Identify which cell holds the provided text, then report its (X, Y) central coordinate. 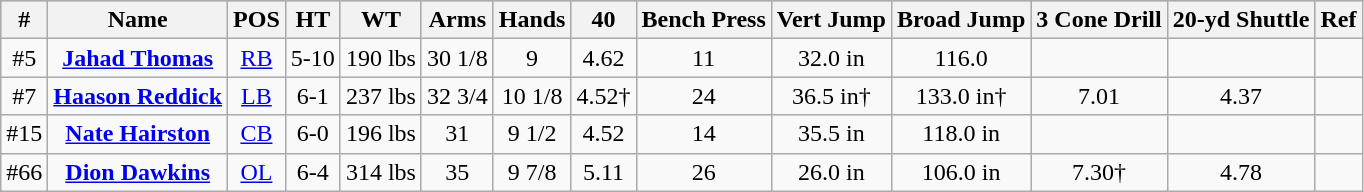
Broad Jump (960, 20)
10 1/8 (532, 96)
237 lbs (380, 96)
#15 (24, 134)
4.37 (1241, 96)
RB (257, 58)
32 3/4 (457, 96)
Name (138, 20)
24 (704, 96)
116.0 (960, 58)
Jahad Thomas (138, 58)
106.0 in (960, 172)
# (24, 20)
6-4 (312, 172)
9 7/8 (532, 172)
Hands (532, 20)
OL (257, 172)
#7 (24, 96)
Vert Jump (831, 20)
CB (257, 134)
Haason Reddick (138, 96)
5-10 (312, 58)
31 (457, 134)
35 (457, 172)
Dion Dawkins (138, 172)
32.0 in (831, 58)
26 (704, 172)
30 1/8 (457, 58)
9 (532, 58)
190 lbs (380, 58)
11 (704, 58)
314 lbs (380, 172)
Bench Press (704, 20)
WT (380, 20)
6-0 (312, 134)
6-1 (312, 96)
#5 (24, 58)
3 Cone Drill (1099, 20)
26.0 in (831, 172)
133.0 in† (960, 96)
36.5 in† (831, 96)
118.0 in (960, 134)
9 1/2 (532, 134)
4.62 (604, 58)
POS (257, 20)
4.52 (604, 134)
14 (704, 134)
HT (312, 20)
7.01 (1099, 96)
40 (604, 20)
Nate Hairston (138, 134)
5.11 (604, 172)
Ref (1338, 20)
4.78 (1241, 172)
#66 (24, 172)
4.52† (604, 96)
196 lbs (380, 134)
LB (257, 96)
7.30† (1099, 172)
Arms (457, 20)
35.5 in (831, 134)
20-yd Shuttle (1241, 20)
